Search for the cell housing the specified text and yield its (X, Y) center coordinate. 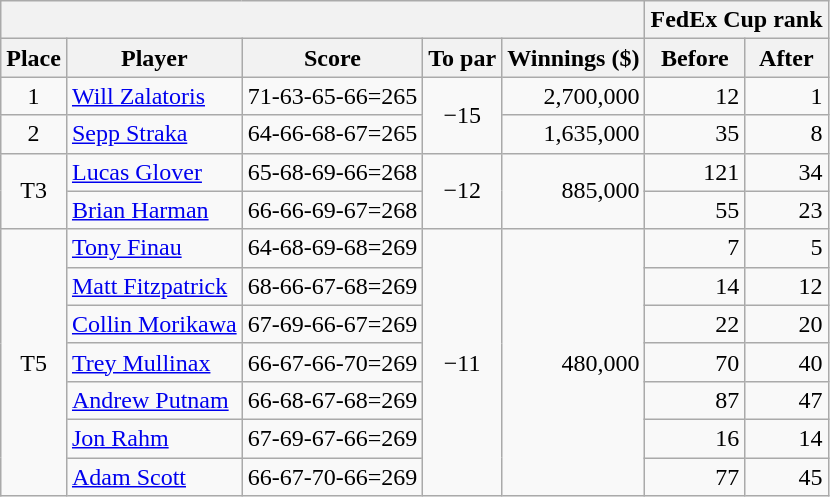
To par (462, 58)
16 (695, 438)
64-66-68-67=265 (332, 134)
Before (695, 58)
23 (786, 210)
66-66-69-67=268 (332, 210)
FedEx Cup rank (736, 20)
65-68-69-66=268 (332, 172)
66-67-66-70=269 (332, 362)
66-68-67-68=269 (332, 400)
Andrew Putnam (154, 400)
After (786, 58)
Player (154, 58)
5 (786, 248)
66-67-70-66=269 (332, 477)
8 (786, 134)
87 (695, 400)
Lucas Glover (154, 172)
Winnings ($) (574, 58)
Jon Rahm (154, 438)
Score (332, 58)
−15 (462, 115)
885,000 (574, 191)
Tony Finau (154, 248)
35 (695, 134)
Will Zalatoris (154, 96)
68-66-67-68=269 (332, 286)
70 (695, 362)
55 (695, 210)
1,635,000 (574, 134)
121 (695, 172)
T3 (34, 191)
47 (786, 400)
67-69-66-67=269 (332, 324)
T5 (34, 362)
64-68-69-68=269 (332, 248)
2,700,000 (574, 96)
40 (786, 362)
Sepp Straka (154, 134)
71-63-65-66=265 (332, 96)
−11 (462, 362)
Place (34, 58)
7 (695, 248)
Brian Harman (154, 210)
−12 (462, 191)
45 (786, 477)
2 (34, 134)
480,000 (574, 362)
Collin Morikawa (154, 324)
Trey Mullinax (154, 362)
22 (695, 324)
34 (786, 172)
67-69-67-66=269 (332, 438)
20 (786, 324)
77 (695, 477)
Matt Fitzpatrick (154, 286)
Adam Scott (154, 477)
